Find where the given text appears and provide that cell's center as (X, Y) coordinate. 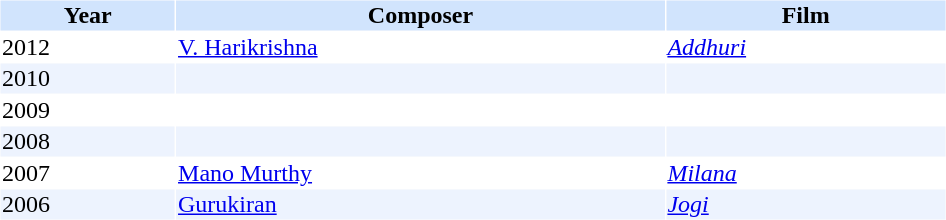
Film (806, 15)
2010 (88, 79)
2006 (88, 205)
2009 (88, 110)
2012 (88, 47)
2008 (88, 141)
V. Harikrishna (421, 47)
Milana (806, 173)
Year (88, 15)
Composer (421, 15)
Addhuri (806, 47)
2007 (88, 173)
Jogi (806, 205)
Gurukiran (421, 205)
Mano Murthy (421, 173)
